Detect which cell encompasses the target text, then output its (X, Y) center coordinate. 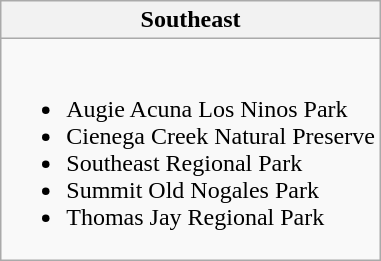
Southeast (191, 20)
Augie Acuna Los Ninos ParkCienega Creek Natural PreserveSoutheast Regional ParkSummit Old Nogales ParkThomas Jay Regional Park (191, 150)
